Return (x, y) of the center of cell containing provided text 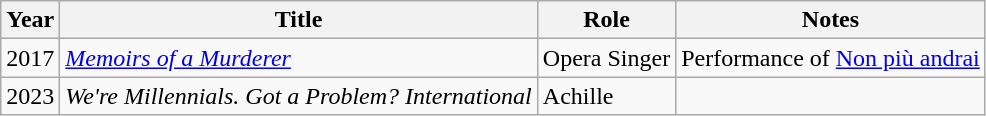
Role (606, 20)
2023 (30, 96)
Memoirs of a Murderer (298, 58)
Title (298, 20)
Performance of Non più andrai (831, 58)
We're Millennials. Got a Problem? International (298, 96)
Achille (606, 96)
Notes (831, 20)
Year (30, 20)
2017 (30, 58)
Opera Singer (606, 58)
